Scan for the cell matching the given text and deliver its [x, y] coordinate at center. 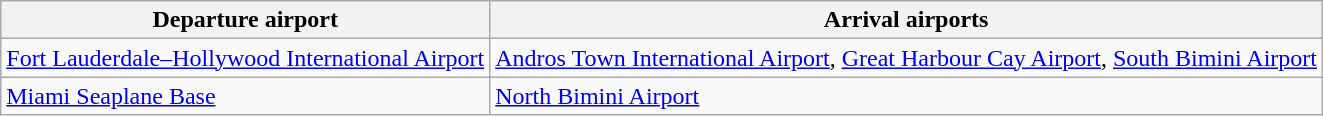
Miami Seaplane Base [246, 96]
Fort Lauderdale–Hollywood International Airport [246, 58]
Andros Town International Airport, Great Harbour Cay Airport, South Bimini Airport [906, 58]
North Bimini Airport [906, 96]
Departure airport [246, 20]
Arrival airports [906, 20]
